Find where the given text appears and provide that cell's center as [X, Y] coordinate. 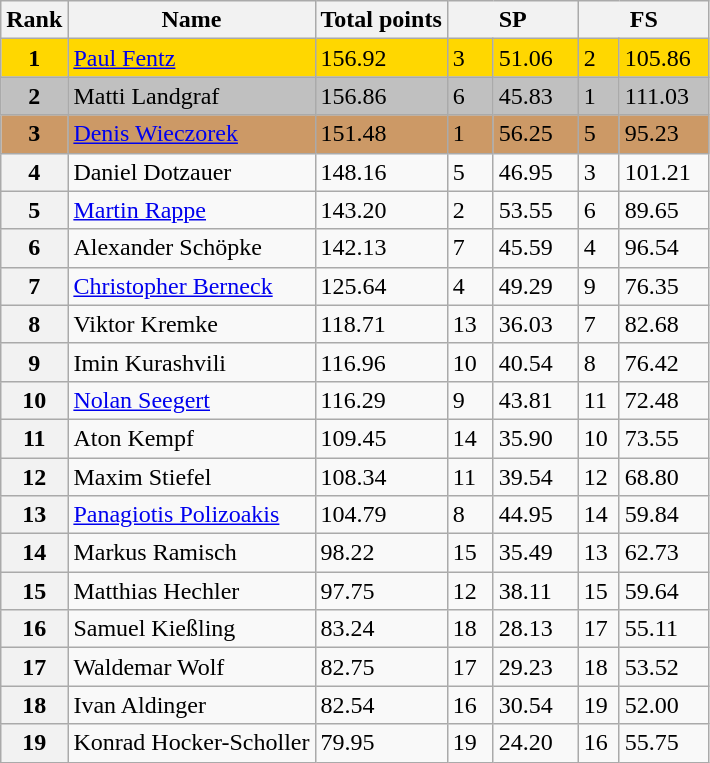
97.75 [381, 591]
68.80 [664, 477]
55.11 [664, 629]
56.25 [536, 134]
116.29 [381, 400]
52.00 [664, 705]
Viktor Kremke [192, 324]
Christopher Berneck [192, 286]
24.20 [536, 743]
Imin Kurashvili [192, 362]
62.73 [664, 553]
Alexander Schöpke [192, 248]
148.16 [381, 172]
151.48 [381, 134]
101.21 [664, 172]
43.81 [536, 400]
82.54 [381, 705]
79.95 [381, 743]
82.75 [381, 667]
76.42 [664, 362]
Martin Rappe [192, 210]
Rank [34, 20]
76.35 [664, 286]
Waldemar Wolf [192, 667]
104.79 [381, 515]
49.29 [536, 286]
Markus Ramisch [192, 553]
83.24 [381, 629]
143.20 [381, 210]
96.54 [664, 248]
72.48 [664, 400]
108.34 [381, 477]
Name [192, 20]
30.54 [536, 705]
95.23 [664, 134]
35.90 [536, 438]
Matthias Hechler [192, 591]
51.06 [536, 58]
98.22 [381, 553]
28.13 [536, 629]
89.65 [664, 210]
45.83 [536, 96]
Konrad Hocker-Scholler [192, 743]
39.54 [536, 477]
53.52 [664, 667]
46.95 [536, 172]
118.71 [381, 324]
Paul Fentz [192, 58]
Denis Wieczorek [192, 134]
105.86 [664, 58]
156.86 [381, 96]
156.92 [381, 58]
FS [644, 20]
Samuel Kießling [192, 629]
125.64 [381, 286]
55.75 [664, 743]
40.54 [536, 362]
59.84 [664, 515]
35.49 [536, 553]
142.13 [381, 248]
44.95 [536, 515]
Total points [381, 20]
Panagiotis Polizoakis [192, 515]
53.55 [536, 210]
Aton Kempf [192, 438]
36.03 [536, 324]
73.55 [664, 438]
Matti Landgraf [192, 96]
116.96 [381, 362]
Nolan Seegert [192, 400]
59.64 [664, 591]
Daniel Dotzauer [192, 172]
82.68 [664, 324]
111.03 [664, 96]
29.23 [536, 667]
45.59 [536, 248]
Ivan Aldinger [192, 705]
109.45 [381, 438]
38.11 [536, 591]
Maxim Stiefel [192, 477]
SP [512, 20]
